Output the (x, y) coordinate of the center of the cell containing the given text.  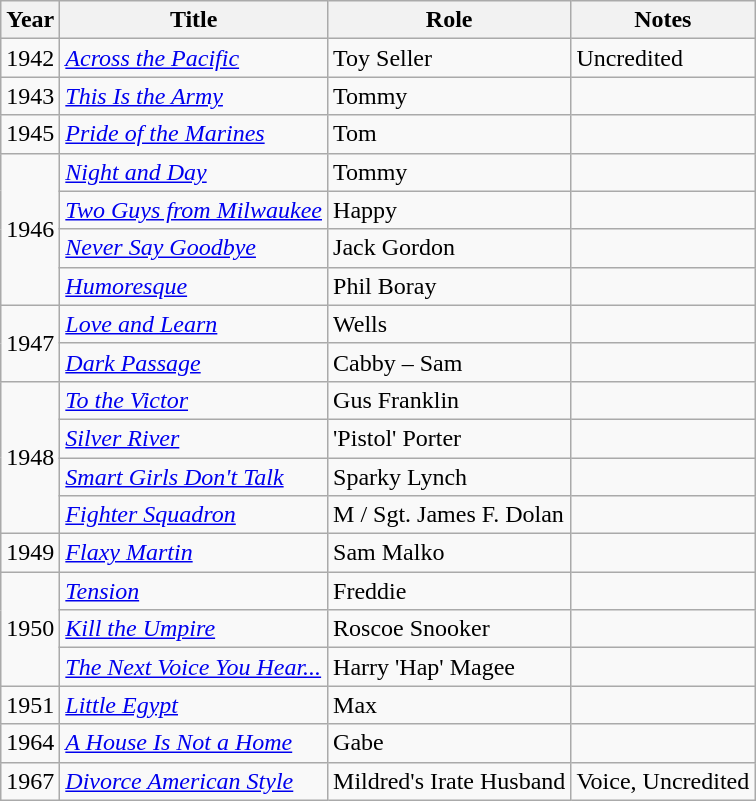
1942 (30, 58)
Toy Seller (450, 58)
Freddie (450, 591)
Pride of the Marines (194, 134)
Uncredited (663, 58)
Role (450, 20)
Voice, Uncredited (663, 781)
M / Sgt. James F. Dolan (450, 515)
'Pistol' Porter (450, 438)
Sam Malko (450, 553)
Tom (450, 134)
Mildred's Irate Husband (450, 781)
Phil Boray (450, 286)
1945 (30, 134)
Humoresque (194, 286)
Divorce American Style (194, 781)
Never Say Goodbye (194, 248)
Harry 'Hap' Magee (450, 667)
Tension (194, 591)
Across the Pacific (194, 58)
1947 (30, 343)
Wells (450, 324)
1967 (30, 781)
1964 (30, 743)
1948 (30, 457)
The Next Voice You Hear... (194, 667)
Title (194, 20)
This Is the Army (194, 96)
A House Is Not a Home (194, 743)
Max (450, 705)
Two Guys from Milwaukee (194, 210)
Gus Franklin (450, 400)
Love and Learn (194, 324)
Roscoe Snooker (450, 629)
Smart Girls Don't Talk (194, 477)
Kill the Umpire (194, 629)
Happy (450, 210)
Little Egypt (194, 705)
1951 (30, 705)
Year (30, 20)
To the Victor (194, 400)
Notes (663, 20)
Night and Day (194, 172)
1950 (30, 629)
1943 (30, 96)
Cabby – Sam (450, 362)
Dark Passage (194, 362)
Fighter Squadron (194, 515)
Jack Gordon (450, 248)
Flaxy Martin (194, 553)
Silver River (194, 438)
1946 (30, 229)
1949 (30, 553)
Sparky Lynch (450, 477)
Gabe (450, 743)
